Determine the (X, Y) coordinate at the center of the cell enclosing the given text.  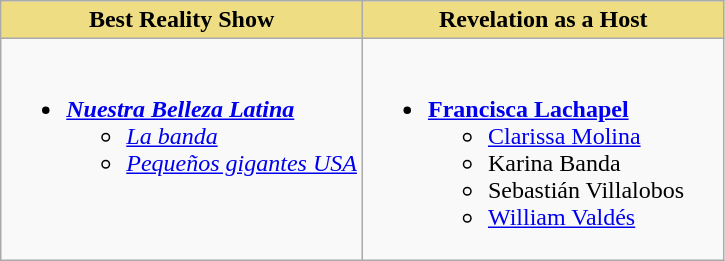
Best Reality Show (182, 20)
Francisca LachapelClarissa MolinaKarina BandaSebastián VillalobosWilliam Valdés (543, 150)
Nuestra Belleza LatinaLa bandaPequeños gigantes USA (182, 150)
Revelation as a Host (543, 20)
